Provide the (X, Y) coordinate of the cell's center where the given text is located.  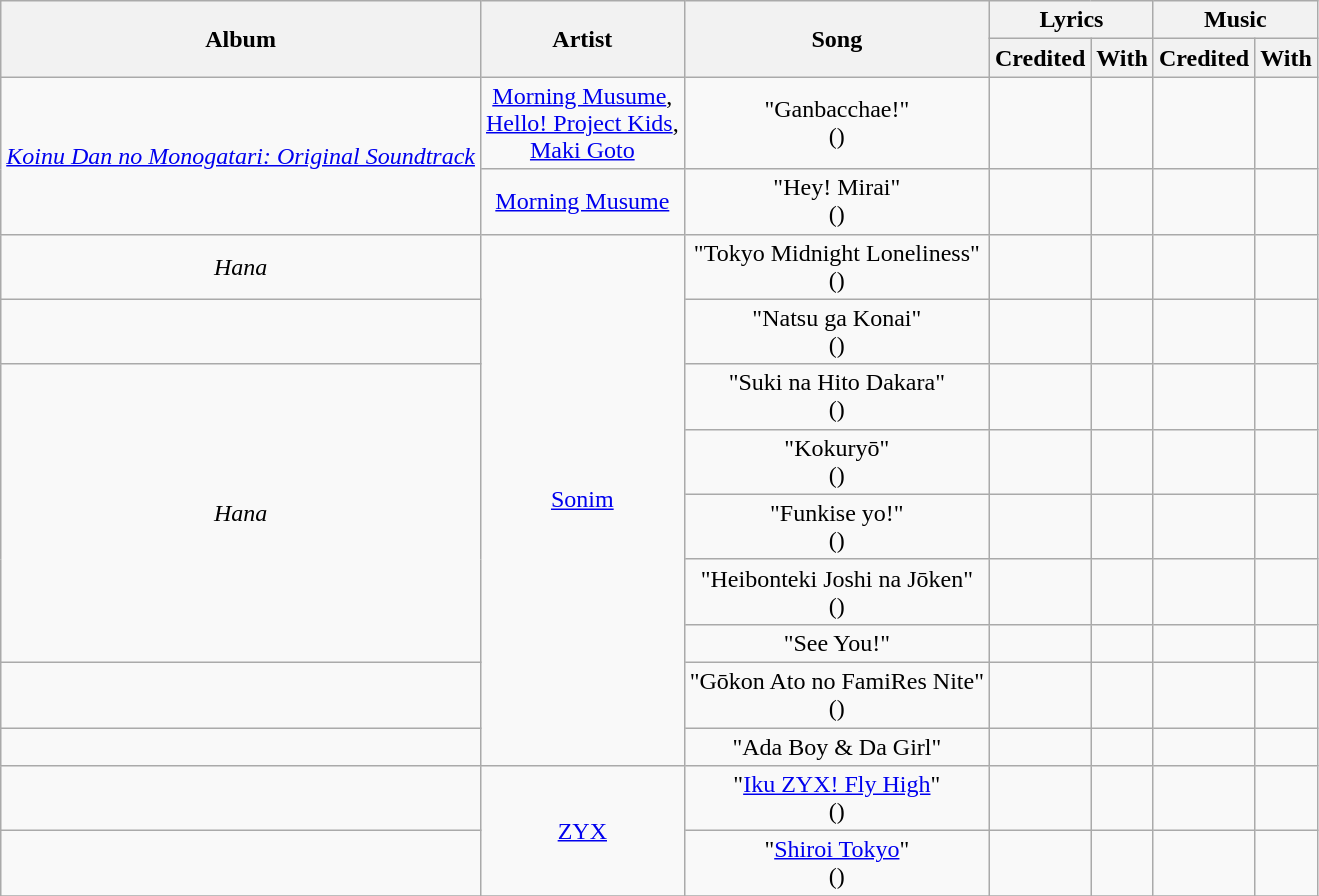
Album (241, 39)
Koinu Dan no Monogatari: Original Soundtrack (241, 156)
Lyrics (1071, 20)
Morning Musume,Hello! Project Kids,Maki Goto (582, 123)
"See You!" (836, 643)
"Hey! Mirai"() (836, 202)
"Iku ZYX! Fly High"() (836, 798)
Music (1235, 20)
Morning Musume (582, 202)
Sonim (582, 500)
"Heibonteki Joshi na Jōken"() (836, 592)
Song (836, 39)
"Ganbacchae!"() (836, 123)
"Ada Boy & Da Girl" (836, 747)
"Gōkon Ato no FamiRes Nite"() (836, 694)
"Suki na Hito Dakara"() (836, 396)
"Natsu ga Konai"() (836, 332)
ZYX (582, 831)
"Kokuryō"() (836, 462)
Artist (582, 39)
"Funkise yo!"() (836, 526)
"Tokyo Midnight Loneliness"() (836, 266)
"Shiroi Tokyo"() (836, 864)
